Return [X, Y] of the center of cell containing provided text 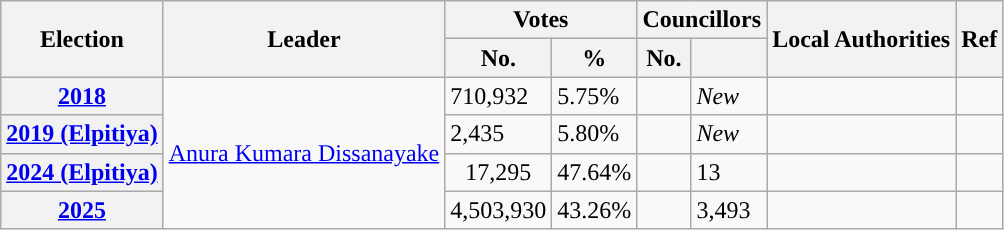
2,435 [498, 134]
2024 (Elpitiya) [82, 172]
Election [82, 39]
4,503,930 [498, 210]
3,493 [729, 210]
Leader [304, 39]
Councillors [702, 20]
47.64% [594, 172]
43.26% [594, 210]
2025 [82, 210]
Local Authorities [862, 39]
13 [729, 172]
Votes [541, 20]
2019 (Elpitiya) [82, 134]
Ref [980, 39]
5.75% [594, 96]
5.80% [594, 134]
2018 [82, 96]
% [594, 58]
Anura Kumara Dissanayake [304, 153]
710,932 [498, 96]
17,295 [498, 172]
